Scan for the cell matching the given text and deliver its (x, y) coordinate at center. 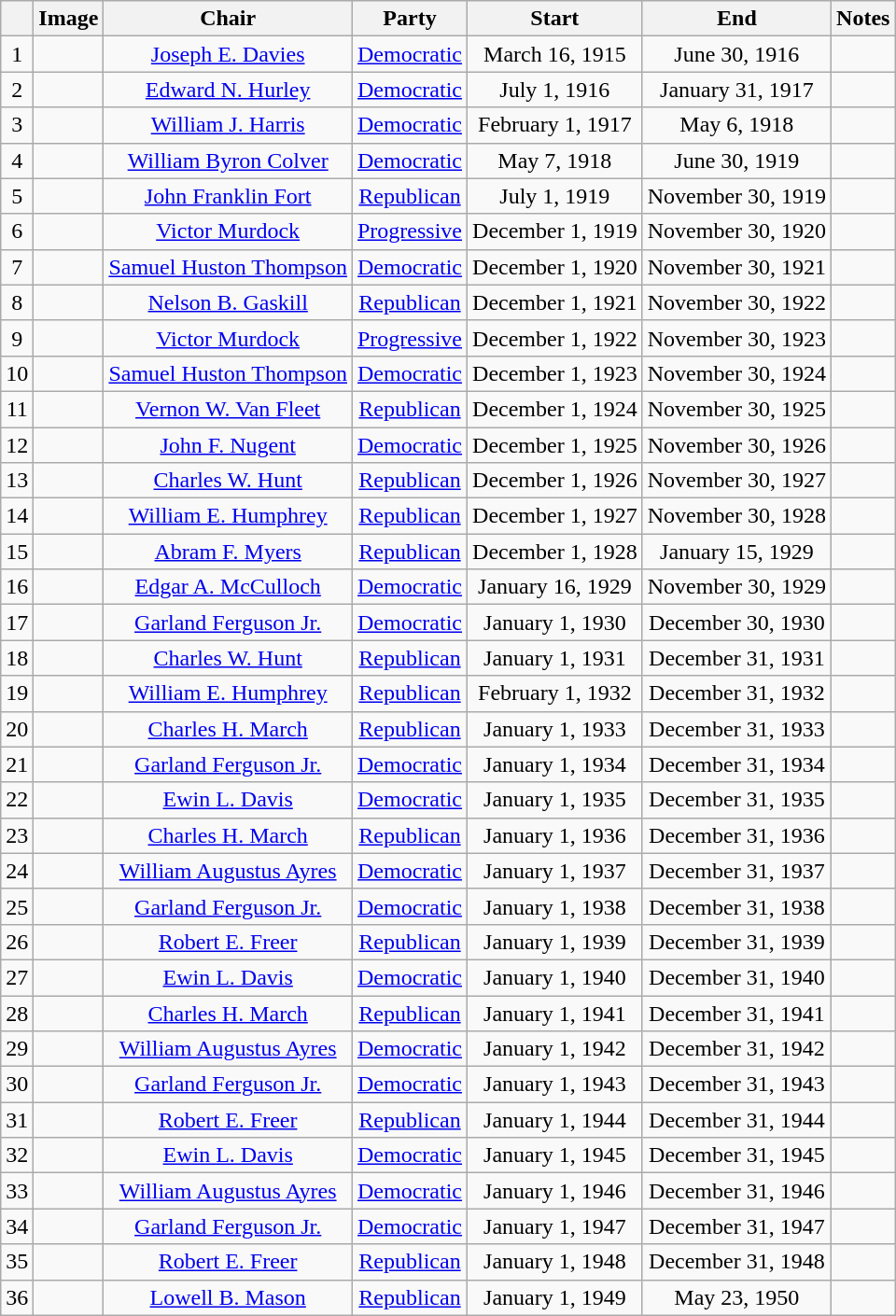
December 1, 1925 (555, 445)
35 (17, 1262)
January 1, 1949 (555, 1297)
July 1, 1919 (555, 196)
16 (17, 587)
Notes (863, 19)
26 (17, 942)
January 16, 1929 (555, 587)
January 1, 1942 (555, 1049)
5 (17, 196)
November 30, 1924 (736, 373)
22 (17, 800)
21 (17, 764)
December 31, 1935 (736, 800)
January 1, 1944 (555, 1120)
28 (17, 1013)
Edward N. Hurley (228, 90)
End (736, 19)
12 (17, 445)
December 31, 1932 (736, 693)
36 (17, 1297)
July 1, 1916 (555, 90)
January 1, 1939 (555, 942)
December 1, 1923 (555, 373)
25 (17, 906)
Edgar A. McCulloch (228, 587)
6 (17, 231)
December 1, 1926 (555, 481)
29 (17, 1049)
December 31, 1945 (736, 1155)
June 30, 1916 (736, 54)
4 (17, 161)
32 (17, 1155)
9 (17, 338)
13 (17, 481)
William J. Harris (228, 125)
December 31, 1931 (736, 658)
3 (17, 125)
January 1, 1948 (555, 1262)
William Byron Colver (228, 161)
December 30, 1930 (736, 623)
15 (17, 552)
November 30, 1929 (736, 587)
December 31, 1941 (736, 1013)
34 (17, 1226)
Lowell B. Mason (228, 1297)
January 1, 1934 (555, 764)
18 (17, 658)
31 (17, 1120)
January 31, 1917 (736, 90)
11 (17, 409)
May 7, 1918 (555, 161)
December 31, 1947 (736, 1226)
December 31, 1938 (736, 906)
33 (17, 1191)
January 1, 1940 (555, 977)
December 1, 1922 (555, 338)
Nelson B. Gaskill (228, 302)
December 1, 1919 (555, 231)
January 1, 1946 (555, 1191)
20 (17, 729)
December 31, 1933 (736, 729)
February 1, 1932 (555, 693)
December 31, 1940 (736, 977)
December 1, 1924 (555, 409)
December 31, 1936 (736, 835)
27 (17, 977)
January 1, 1935 (555, 800)
January 1, 1930 (555, 623)
December 31, 1946 (736, 1191)
8 (17, 302)
24 (17, 871)
December 1, 1920 (555, 267)
November 30, 1926 (736, 445)
19 (17, 693)
December 31, 1939 (736, 942)
January 1, 1938 (555, 906)
May 6, 1918 (736, 125)
January 1, 1937 (555, 871)
December 31, 1943 (736, 1085)
December 31, 1937 (736, 871)
January 1, 1947 (555, 1226)
January 1, 1931 (555, 658)
November 30, 1925 (736, 409)
John Franklin Fort (228, 196)
December 31, 1944 (736, 1120)
23 (17, 835)
November 30, 1920 (736, 231)
December 1, 1921 (555, 302)
January 1, 1941 (555, 1013)
February 1, 1917 (555, 125)
30 (17, 1085)
January 1, 1945 (555, 1155)
Party (409, 19)
November 30, 1927 (736, 481)
November 30, 1922 (736, 302)
January 15, 1929 (736, 552)
November 30, 1928 (736, 516)
January 1, 1936 (555, 835)
14 (17, 516)
December 1, 1927 (555, 516)
Start (555, 19)
10 (17, 373)
Image (69, 19)
November 30, 1923 (736, 338)
December 31, 1942 (736, 1049)
John F. Nugent (228, 445)
17 (17, 623)
November 30, 1921 (736, 267)
1 (17, 54)
Vernon W. Van Fleet (228, 409)
May 23, 1950 (736, 1297)
December 1, 1928 (555, 552)
2 (17, 90)
December 31, 1948 (736, 1262)
November 30, 1919 (736, 196)
March 16, 1915 (555, 54)
7 (17, 267)
Abram F. Myers (228, 552)
June 30, 1919 (736, 161)
January 1, 1943 (555, 1085)
Chair (228, 19)
January 1, 1933 (555, 729)
December 31, 1934 (736, 764)
Joseph E. Davies (228, 54)
